Return [x, y] of the center of cell containing provided text 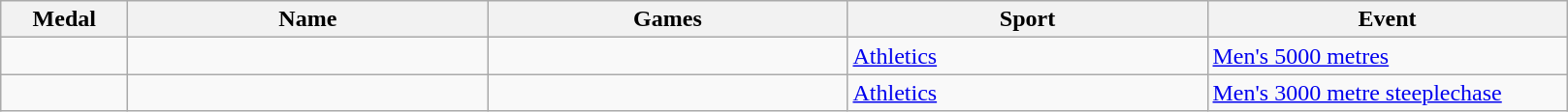
Name [308, 19]
Event [1387, 19]
Sport [1028, 19]
Games [667, 19]
Medal [64, 19]
Men's 5000 metres [1387, 56]
Men's 3000 metre steeplechase [1387, 93]
